Output the [X, Y] coordinate of the center of the cell containing the given text.  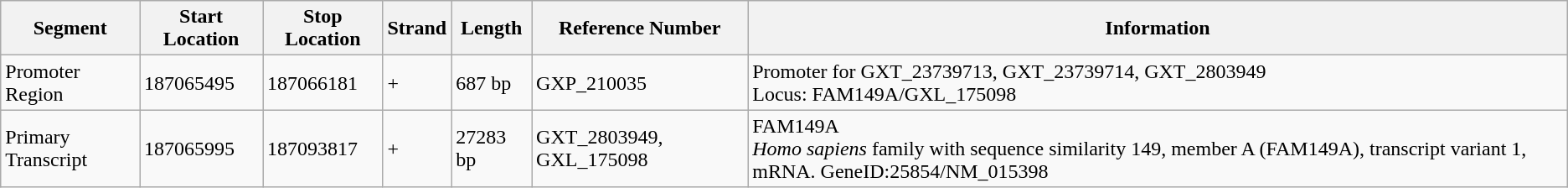
Length [492, 29]
Stop Location [323, 29]
187066181 [323, 82]
Information [1158, 29]
Start Location [201, 29]
687 bp [492, 82]
187065495 [201, 82]
Strand [417, 29]
FAM149AHomo sapiens family with sequence similarity 149, member A (FAM149A), transcript variant 1, mRNA. GeneID:25854/NM_015398 [1158, 149]
Reference Number [640, 29]
GXP_210035 [640, 82]
GXT_2803949, GXL_175098 [640, 149]
Primary Transcript [70, 149]
Promoter for GXT_23739713, GXT_23739714, GXT_2803949Locus: FAM149A/GXL_175098 [1158, 82]
187093817 [323, 149]
Promoter Region [70, 82]
27283 bp [492, 149]
Segment [70, 29]
187065995 [201, 149]
